Capture the cell that displays the provided text and extract its (x, y) central coordinate. 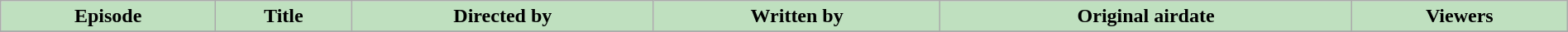
Title (284, 16)
Written by (796, 16)
Directed by (503, 16)
Viewers (1459, 16)
Episode (108, 16)
Original airdate (1146, 16)
